Return the [X, Y] coordinate for the center point of the cell that contains the specified text.  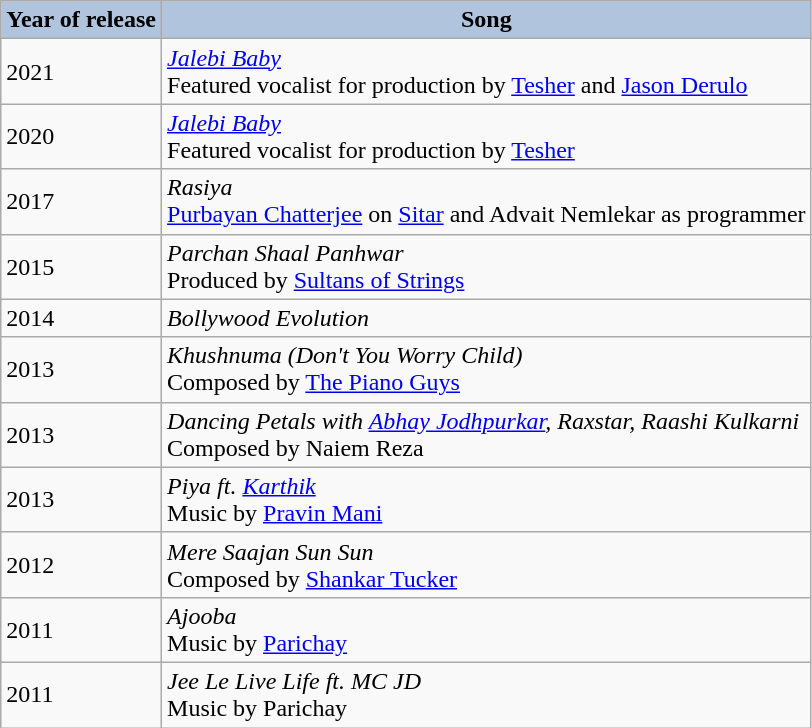
Song [487, 20]
Mere Saajan Sun Sun Composed by Shankar Tucker [487, 564]
Year of release [82, 20]
2012 [82, 564]
Jee Le Live Life ft. MC JD Music by Parichay [487, 694]
Jalebi BabyFeatured vocalist for production by Tesher [487, 136]
Piya ft. Karthik Music by Pravin Mani [487, 500]
Jalebi BabyFeatured vocalist for production by Tesher and Jason Derulo [487, 72]
Parchan Shaal Panhwar Produced by Sultans of Strings [487, 266]
Ajooba Music by Parichay [487, 630]
2021 [82, 72]
2014 [82, 318]
2017 [82, 202]
Dancing Petals with Abhay Jodhpurkar, Raxstar, Raashi KulkarniComposed by Naiem Reza [487, 434]
2020 [82, 136]
Bollywood Evolution [487, 318]
Khushnuma (Don't You Worry Child)Composed by The Piano Guys [487, 370]
RasiyaPurbayan Chatterjee on Sitar and Advait Nemlekar as programmer [487, 202]
2015 [82, 266]
